Pinpoint the cell where the given text exists, returning its [X, Y] midpoint coordinate. 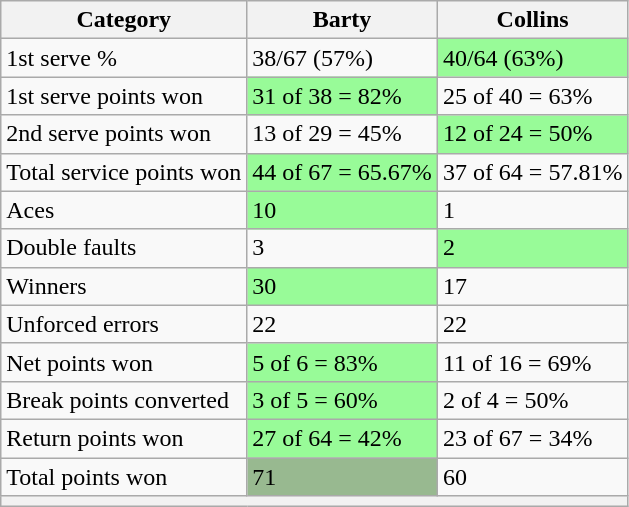
37 of 64 = 57.81% [532, 172]
40/64 (63%) [532, 58]
Aces [124, 210]
60 [532, 477]
10 [342, 210]
Total service points won [124, 172]
31 of 38 = 82% [342, 96]
30 [342, 286]
1st serve points won [124, 96]
38/67 (57%) [342, 58]
2nd serve points won [124, 134]
23 of 67 = 34% [532, 438]
11 of 16 = 69% [532, 362]
1st serve % [124, 58]
71 [342, 477]
3 [342, 248]
2 [532, 248]
Double faults [124, 248]
44 of 67 = 65.67% [342, 172]
Total points won [124, 477]
5 of 6 = 83% [342, 362]
1 [532, 210]
Winners [124, 286]
13 of 29 = 45% [342, 134]
Barty [342, 20]
Collins [532, 20]
Category [124, 20]
Break points converted [124, 400]
Unforced errors [124, 324]
2 of 4 = 50% [532, 400]
25 of 40 = 63% [532, 96]
Net points won [124, 362]
27 of 64 = 42% [342, 438]
Return points won [124, 438]
3 of 5 = 60% [342, 400]
17 [532, 286]
12 of 24 = 50% [532, 134]
